Find where the given text appears and provide that cell's center as [x, y] coordinate. 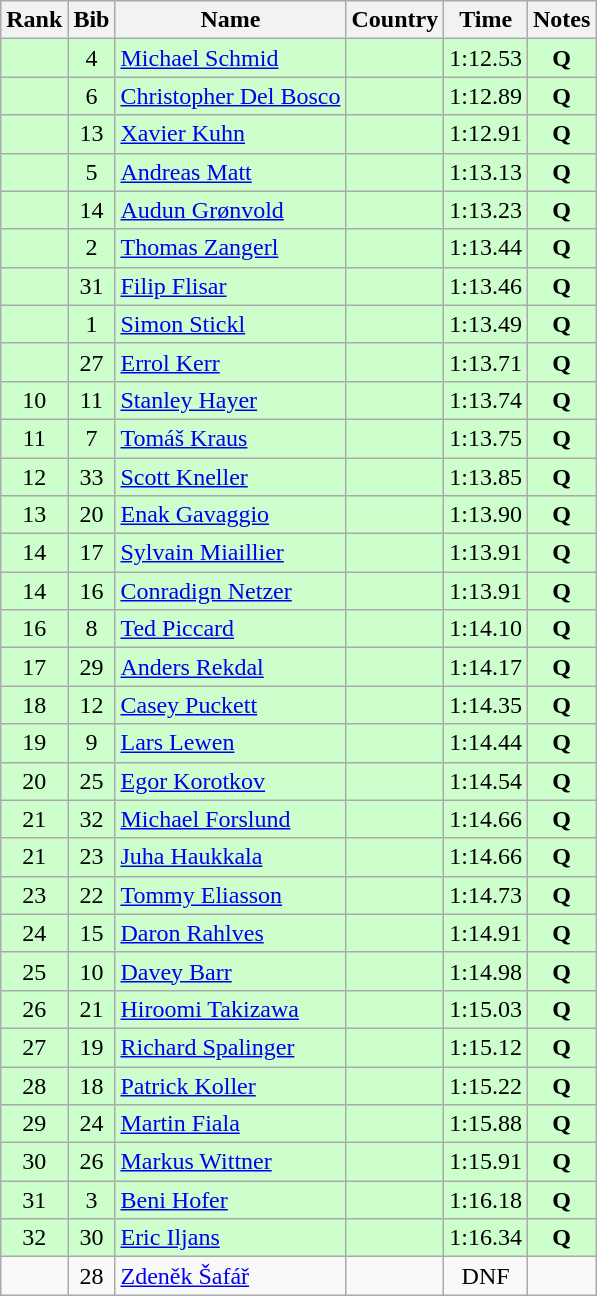
8 [92, 629]
Notes [561, 20]
6 [92, 96]
Xavier Kuhn [230, 134]
Richard Spalinger [230, 1047]
Zdeněk Šafář [230, 1276]
Time [486, 20]
Rank [34, 20]
1:13.90 [486, 515]
Stanley Hayer [230, 400]
Egor Korotkov [230, 781]
Christopher Del Bosco [230, 96]
Name [230, 20]
1:14.10 [486, 629]
3 [92, 1200]
1:13.75 [486, 438]
1:14.98 [486, 971]
Conradign Netzer [230, 591]
Simon Stickl [230, 324]
DNF [486, 1276]
1:14.44 [486, 743]
1:13.49 [486, 324]
Markus Wittner [230, 1162]
1:15.03 [486, 1009]
Tomáš Kraus [230, 438]
1:13.46 [486, 286]
1:14.54 [486, 781]
1:12.91 [486, 134]
Scott Kneller [230, 477]
Beni Hofer [230, 1200]
1:14.35 [486, 705]
Thomas Zangerl [230, 248]
4 [92, 58]
Ted Piccard [230, 629]
1:13.13 [486, 172]
Bib [92, 20]
Daron Rahlves [230, 933]
2 [92, 248]
1:13.85 [486, 477]
Sylvain Miaillier [230, 553]
1 [92, 324]
1:14.73 [486, 895]
Michael Forslund [230, 819]
Audun Grønvold [230, 210]
1:16.18 [486, 1200]
Davey Barr [230, 971]
Errol Kerr [230, 362]
Country [395, 20]
9 [92, 743]
1:15.91 [486, 1162]
15 [92, 933]
1:14.91 [486, 933]
Hiroomi Takizawa [230, 1009]
Filip Flisar [230, 286]
1:13.74 [486, 400]
33 [92, 477]
Martin Fiala [230, 1124]
1:14.17 [486, 667]
1:12.89 [486, 96]
1:16.34 [486, 1238]
1:13.23 [486, 210]
Lars Lewen [230, 743]
Michael Schmid [230, 58]
1:15.22 [486, 1085]
5 [92, 172]
Patrick Koller [230, 1085]
Casey Puckett [230, 705]
Tommy Eliasson [230, 895]
1:15.88 [486, 1124]
Juha Haukkala [230, 857]
1:13.71 [486, 362]
7 [92, 438]
1:15.12 [486, 1047]
Andreas Matt [230, 172]
Anders Rekdal [230, 667]
1:12.53 [486, 58]
22 [92, 895]
Enak Gavaggio [230, 515]
Eric Iljans [230, 1238]
1:13.44 [486, 248]
